Return (x, y) of the center of cell containing provided text 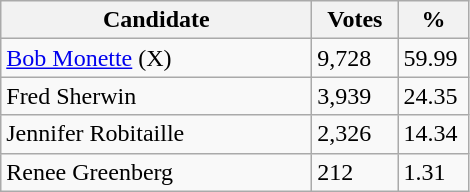
Votes (355, 20)
Jennifer Robitaille (156, 134)
212 (355, 172)
% (434, 20)
2,326 (355, 134)
Bob Monette (X) (156, 58)
3,939 (355, 96)
1.31 (434, 172)
Candidate (156, 20)
9,728 (355, 58)
14.34 (434, 134)
Fred Sherwin (156, 96)
59.99 (434, 58)
24.35 (434, 96)
Renee Greenberg (156, 172)
